Find where the given text appears and provide that cell's center as [X, Y] coordinate. 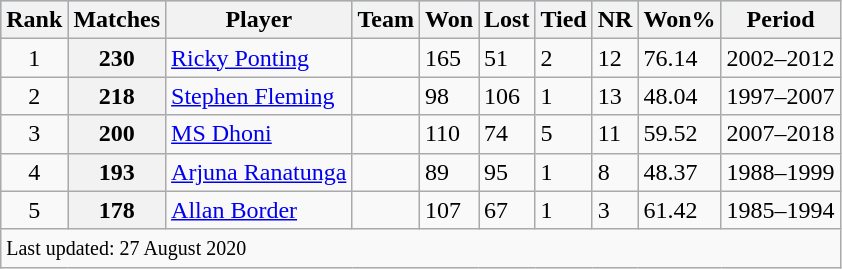
1985–1994 [780, 210]
74 [507, 134]
Period [780, 20]
Tied [564, 20]
11 [615, 134]
2002–2012 [780, 58]
218 [117, 96]
Player [259, 20]
178 [117, 210]
76.14 [680, 58]
8 [615, 172]
4 [34, 172]
Won% [680, 20]
48.37 [680, 172]
MS Dhoni [259, 134]
12 [615, 58]
193 [117, 172]
NR [615, 20]
Ricky Ponting [259, 58]
Matches [117, 20]
89 [448, 172]
2007–2018 [780, 134]
165 [448, 58]
95 [507, 172]
59.52 [680, 134]
110 [448, 134]
67 [507, 210]
107 [448, 210]
200 [117, 134]
Allan Border [259, 210]
51 [507, 58]
61.42 [680, 210]
106 [507, 96]
48.04 [680, 96]
1997–2007 [780, 96]
Rank [34, 20]
Team [386, 20]
98 [448, 96]
Stephen Fleming [259, 96]
13 [615, 96]
Lost [507, 20]
1988–1999 [780, 172]
Arjuna Ranatunga [259, 172]
Last updated: 27 August 2020 [420, 248]
230 [117, 58]
Won [448, 20]
